From the cell containing the given text, extract its center point as (X, Y) coordinate. 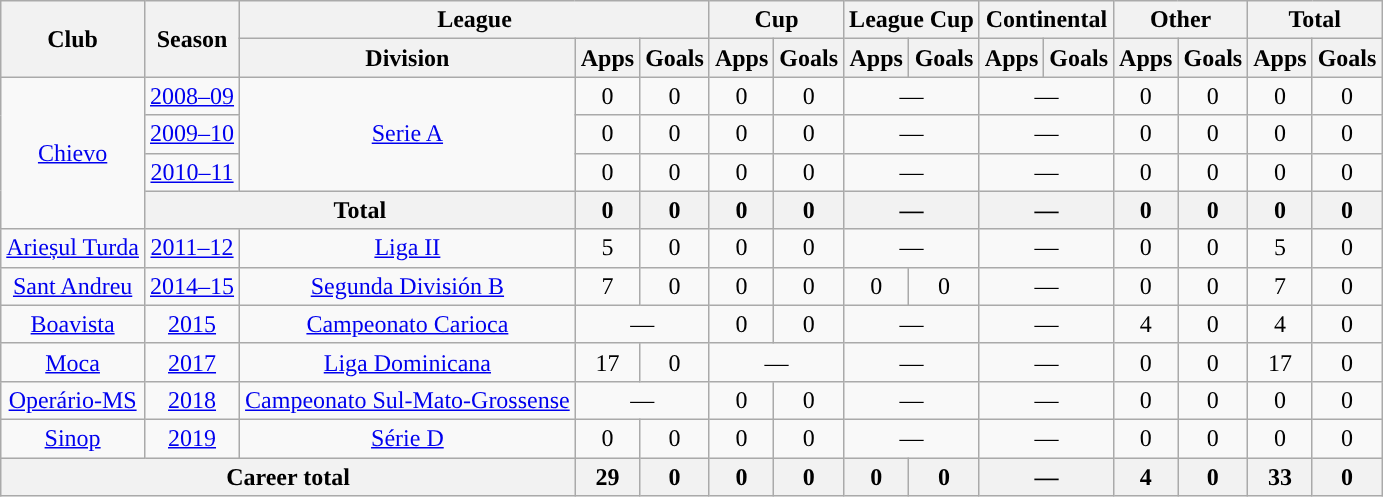
2019 (192, 438)
29 (607, 477)
2018 (192, 400)
Continental (1046, 20)
2009–10 (192, 134)
Liga Dominicana (408, 362)
Boavista (73, 324)
2011–12 (192, 248)
Other (1181, 20)
Season (192, 39)
Club (73, 39)
Campeonato Carioca (408, 324)
Segunda División B (408, 286)
Chievo (73, 153)
2017 (192, 362)
Liga II (408, 248)
Moca (73, 362)
Série D (408, 438)
Arieșul Turda (73, 248)
2008–09 (192, 96)
Campeonato Sul-Mato-Grossense (408, 400)
2010–11 (192, 172)
Cup (776, 20)
League Cup (912, 20)
2014–15 (192, 286)
Sinop (73, 438)
Division (408, 58)
33 (1280, 477)
2015 (192, 324)
Career total (288, 477)
Operário-MS (73, 400)
League (475, 20)
Serie A (408, 134)
Sant Andreu (73, 286)
